Provide the [x, y] coordinate of the cell's center where the given text is located.  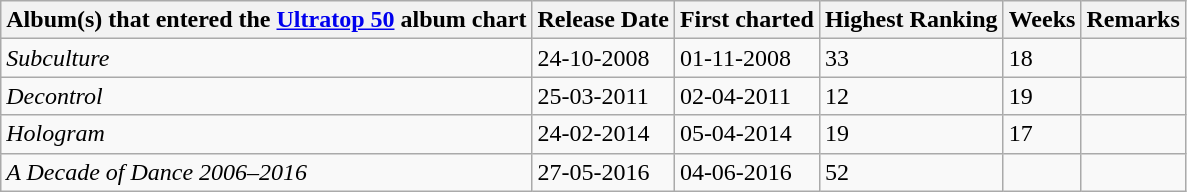
24-02-2014 [603, 134]
18 [1042, 58]
Release Date [603, 20]
01-11-2008 [746, 58]
Subculture [266, 58]
First charted [746, 20]
05-04-2014 [746, 134]
A Decade of Dance 2006–2016 [266, 172]
25-03-2011 [603, 96]
33 [911, 58]
04-06-2016 [746, 172]
27-05-2016 [603, 172]
Weeks [1042, 20]
Album(s) that entered the Ultratop 50 album chart [266, 20]
17 [1042, 134]
12 [911, 96]
02-04-2011 [746, 96]
Decontrol [266, 96]
Highest Ranking [911, 20]
24-10-2008 [603, 58]
52 [911, 172]
Hologram [266, 134]
Remarks [1133, 20]
